From the cell containing the given text, extract its center point as [x, y] coordinate. 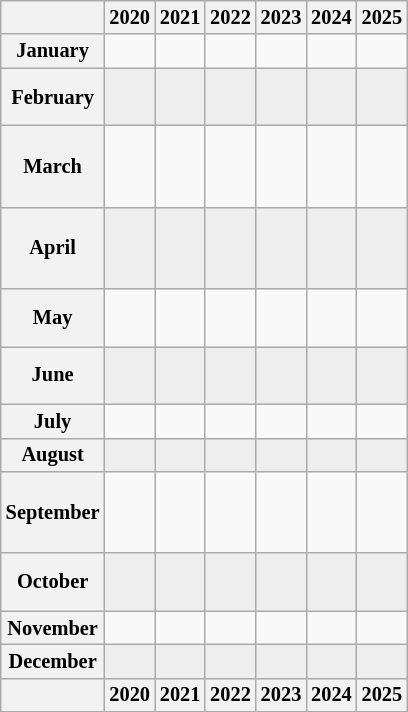
February [53, 97]
December [53, 661]
January [53, 51]
September [53, 512]
March [53, 166]
November [53, 628]
August [53, 455]
July [53, 421]
June [53, 375]
October [53, 582]
April [53, 248]
May [53, 318]
